Find where the given text appears and provide that cell's center as [X, Y] coordinate. 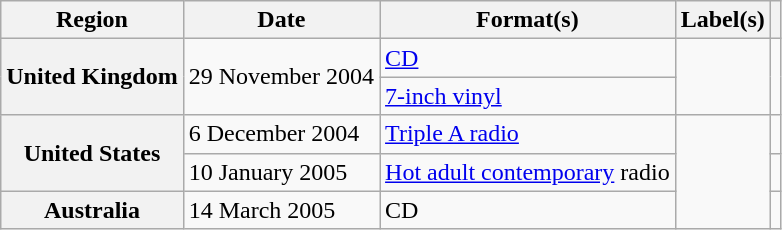
United States [92, 153]
6 December 2004 [281, 134]
Triple A radio [528, 134]
10 January 2005 [281, 172]
United Kingdom [92, 77]
Australia [92, 210]
14 March 2005 [281, 210]
Date [281, 20]
Hot adult contemporary radio [528, 172]
Format(s) [528, 20]
Label(s) [722, 20]
7-inch vinyl [528, 96]
Region [92, 20]
29 November 2004 [281, 77]
